For the text-containing cell, return its midpoint in [X, Y] coordinate format. 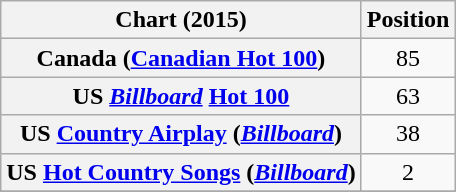
Chart (2015) [181, 20]
US Billboard Hot 100 [181, 96]
Canada (Canadian Hot 100) [181, 58]
2 [408, 172]
US Country Airplay (Billboard) [181, 134]
85 [408, 58]
US Hot Country Songs (Billboard) [181, 172]
38 [408, 134]
63 [408, 96]
Position [408, 20]
